For the text-containing cell, return its midpoint in [x, y] coordinate format. 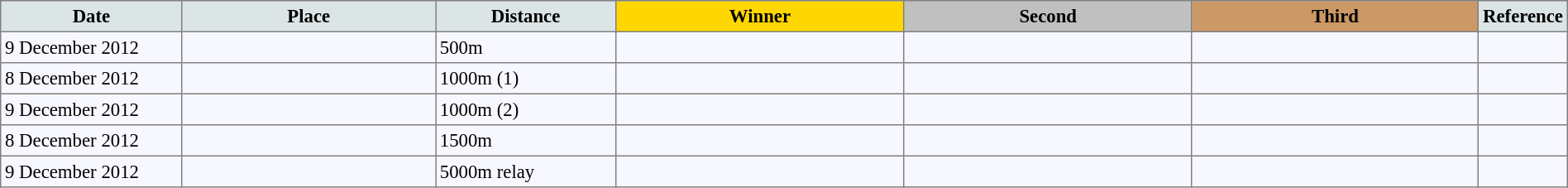
1500m [525, 141]
1000m (2) [525, 109]
5000m relay [525, 171]
500m [525, 47]
Date [91, 17]
Winner [761, 17]
Reference [1523, 17]
Second [1048, 17]
Distance [525, 17]
Third [1335, 17]
1000m (1) [525, 79]
Place [308, 17]
